Identify which cell holds the provided text, then report its (x, y) central coordinate. 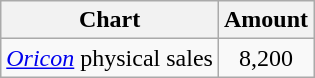
Amount (266, 20)
8,200 (266, 58)
Oricon physical sales (110, 58)
Chart (110, 20)
